Determine the [X, Y] coordinate at the center of the cell enclosing the given text.  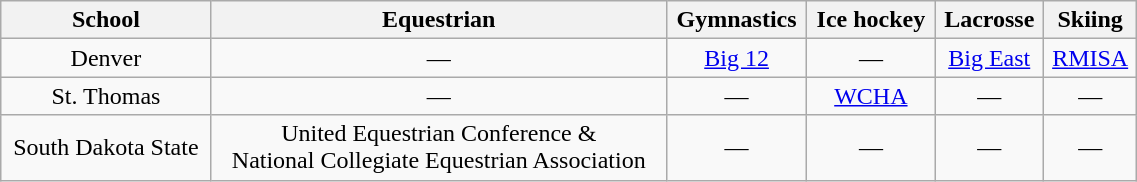
Lacrosse [989, 20]
Big 12 [736, 58]
Denver [106, 58]
Skiing [1090, 20]
South Dakota State [106, 148]
St. Thomas [106, 96]
United Equestrian Conference &National Collegiate Equestrian Association [438, 148]
Equestrian [438, 20]
Big East [989, 58]
Ice hockey [871, 20]
RMISA [1090, 58]
WCHA [871, 96]
School [106, 20]
Gymnastics [736, 20]
